Search for the cell housing the specified text and yield its [X, Y] center coordinate. 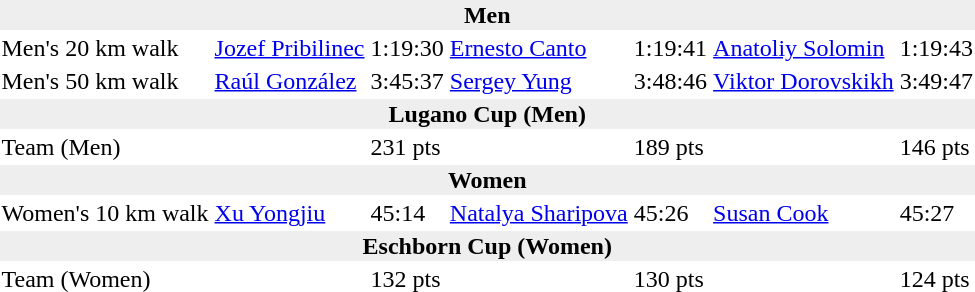
Xu Yongjiu [290, 213]
231 pts [407, 147]
1:19:41 [670, 48]
Jozef Pribilinec [290, 48]
Anatoliy Solomin [804, 48]
Sergey Yung [538, 81]
45:14 [407, 213]
189 pts [670, 147]
45:27 [936, 213]
Team (Men) [105, 147]
Men [488, 15]
3:45:37 [407, 81]
Men's 50 km walk [105, 81]
45:26 [670, 213]
3:49:47 [936, 81]
Women's 10 km walk [105, 213]
3:48:46 [670, 81]
Women [488, 180]
Susan Cook [804, 213]
1:19:30 [407, 48]
Lugano Cup (Men) [488, 114]
Viktor Dorovskikh [804, 81]
Natalya Sharipova [538, 213]
Eschborn Cup (Women) [488, 246]
1:19:43 [936, 48]
Raúl González [290, 81]
146 pts [936, 147]
Men's 20 km walk [105, 48]
Ernesto Canto [538, 48]
